Detect which cell encompasses the target text, then output its [x, y] center coordinate. 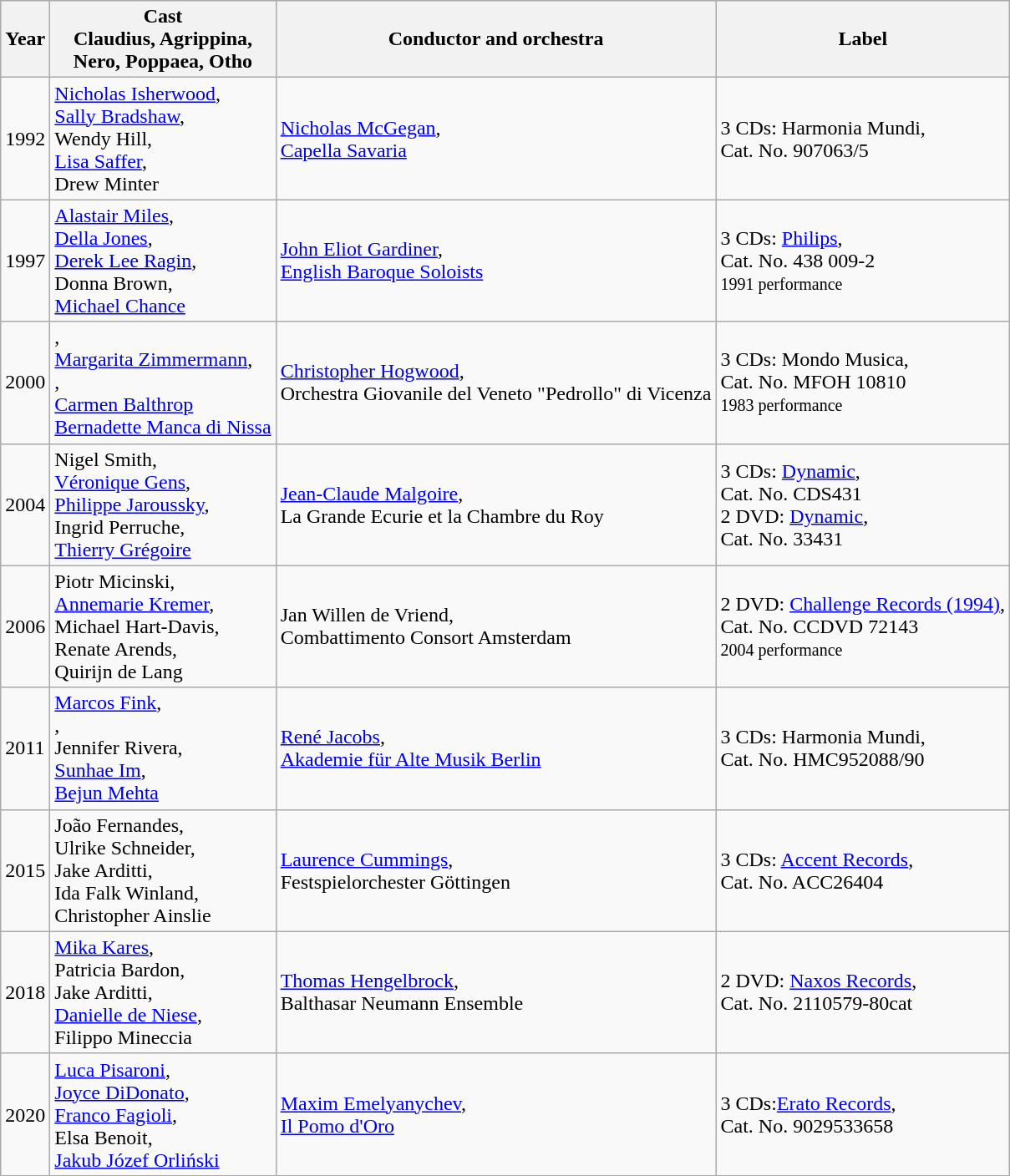
3 CDs:Erato Records,Cat. No. 9029533658 [863, 1114]
Laurence Cummings,Festspielorchester Göttingen [496, 870]
3 CDs: Philips,Cat. No. 438 009-21991 performance [863, 261]
3 CDs: Dynamic,Cat. No. CDS4312 DVD: Dynamic,Cat. No. 33431 [863, 504]
Jan Willen de Vriend,Combattimento Consort Amsterdam [496, 626]
2018 [25, 992]
Nigel Smith,Véronique Gens,Philippe Jaroussky,Ingrid Perruche,Thierry Grégoire [163, 504]
René Jacobs,Akademie für Alte Musik Berlin [496, 748]
2015 [25, 870]
Jean-Claude Malgoire,La Grande Ecurie et la Chambre du Roy [496, 504]
1997 [25, 261]
CastClaudius, Agrippina,Nero, Poppaea, Otho [163, 39]
2004 [25, 504]
Year [25, 39]
Luca Pisaroni,Joyce DiDonato,Franco Fagioli,Elsa Benoit,Jakub Józef Orliński [163, 1114]
Christopher Hogwood,Orchestra Giovanile del Veneto "Pedrollo" di Vicenza [496, 383]
Thomas Hengelbrock,Balthasar Neumann Ensemble [496, 992]
2000 [25, 383]
2 DVD: Naxos Records,Cat. No. 2110579-80cat [863, 992]
Mika Kares,Patricia Bardon,Jake Arditti,Danielle de Niese,Filippo Mineccia [163, 992]
2011 [25, 748]
Maxim Emelyanychev,Il Pomo d'Oro [496, 1114]
2020 [25, 1114]
2 DVD: Challenge Records (1994),Cat. No. CCDVD 721432004 performance [863, 626]
3 CDs: Harmonia Mundi,Cat. No. 907063/5 [863, 139]
João Fernandes,Ulrike Schneider,Jake Arditti,Ida Falk Winland,Christopher Ainslie [163, 870]
Label [863, 39]
John Eliot Gardiner,English Baroque Soloists [496, 261]
Conductor and orchestra [496, 39]
3 CDs: Mondo Musica,Cat. No. MFOH 108101983 performance [863, 383]
Nicholas McGegan,Capella Savaria [496, 139]
,Margarita Zimmermann,,Carmen BalthropBernadette Manca di Nissa [163, 383]
Alastair Miles,Della Jones,Derek Lee Ragin,Donna Brown,Michael Chance [163, 261]
Piotr Micinski,Annemarie Kremer,Michael Hart-Davis,Renate Arends,Quirijn de Lang [163, 626]
3 CDs: Accent Records, Cat. No. ACC26404 [863, 870]
1992 [25, 139]
Nicholas Isherwood,Sally Bradshaw,Wendy Hill,Lisa Saffer,Drew Minter [163, 139]
3 CDs: Harmonia Mundi,Cat. No. HMC952088/90 [863, 748]
Marcos Fink,,Jennifer Rivera,Sunhae Im,Bejun Mehta [163, 748]
2006 [25, 626]
